Return (x, y) of the center of cell containing provided text 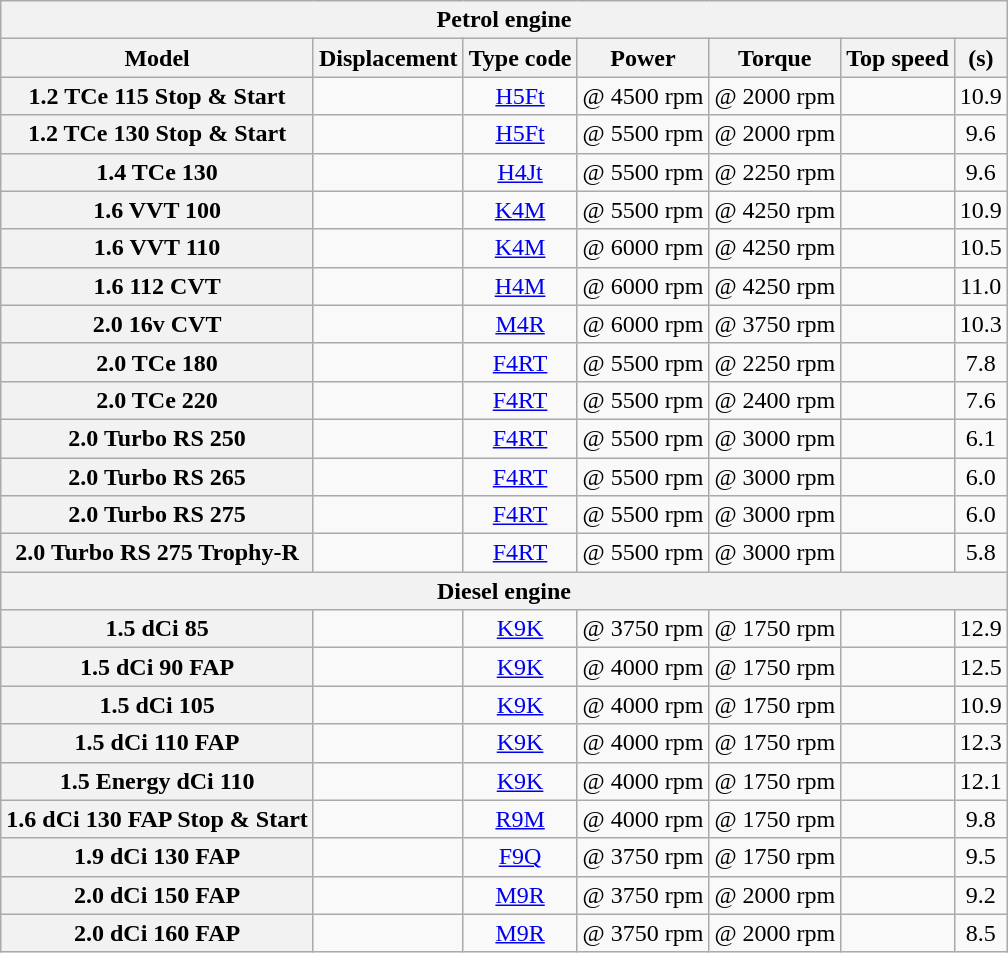
2.0 TCe 220 (158, 400)
12.9 (980, 629)
1.5 Energy dCi 110 (158, 781)
1.6 VVT 100 (158, 210)
9.5 (980, 857)
H4M (520, 286)
12.1 (980, 781)
1.5 dCi 90 FAP (158, 667)
1.2 TCe 115 Stop & Start (158, 96)
5.8 (980, 553)
1.6 112 CVT (158, 286)
7.6 (980, 400)
2.0 dCi 150 FAP (158, 895)
2.0 TCe 180 (158, 362)
F9Q (520, 857)
8.5 (980, 933)
7.8 (980, 362)
1.6 VVT 110 (158, 248)
Diesel engine (504, 591)
2.0 Turbo RS 275 Trophy-R (158, 553)
1.6 dCi 130 FAP Stop & Start (158, 819)
10.3 (980, 324)
11.0 (980, 286)
12.5 (980, 667)
2.0 16v CVT (158, 324)
Displacement (388, 58)
@ 2400 rpm (775, 400)
12.3 (980, 743)
Petrol engine (504, 20)
@ 4500 rpm (643, 96)
1.5 dCi 85 (158, 629)
Top speed (898, 58)
2.0 dCi 160 FAP (158, 933)
H4Jt (520, 172)
9.2 (980, 895)
1.5 dCi 105 (158, 705)
1.4 TCe 130 (158, 172)
2.0 Turbo RS 275 (158, 515)
6.1 (980, 438)
(s) (980, 58)
1.9 dCi 130 FAP (158, 857)
Type code (520, 58)
1.2 TCe 130 Stop & Start (158, 134)
R9M (520, 819)
10.5 (980, 248)
1.5 dCi 110 FAP (158, 743)
M4R (520, 324)
9.8 (980, 819)
Torque (775, 58)
2.0 Turbo RS 265 (158, 477)
2.0 Turbo RS 250 (158, 438)
Power (643, 58)
Model (158, 58)
